Find where the given text appears and provide that cell's center as (x, y) coordinate. 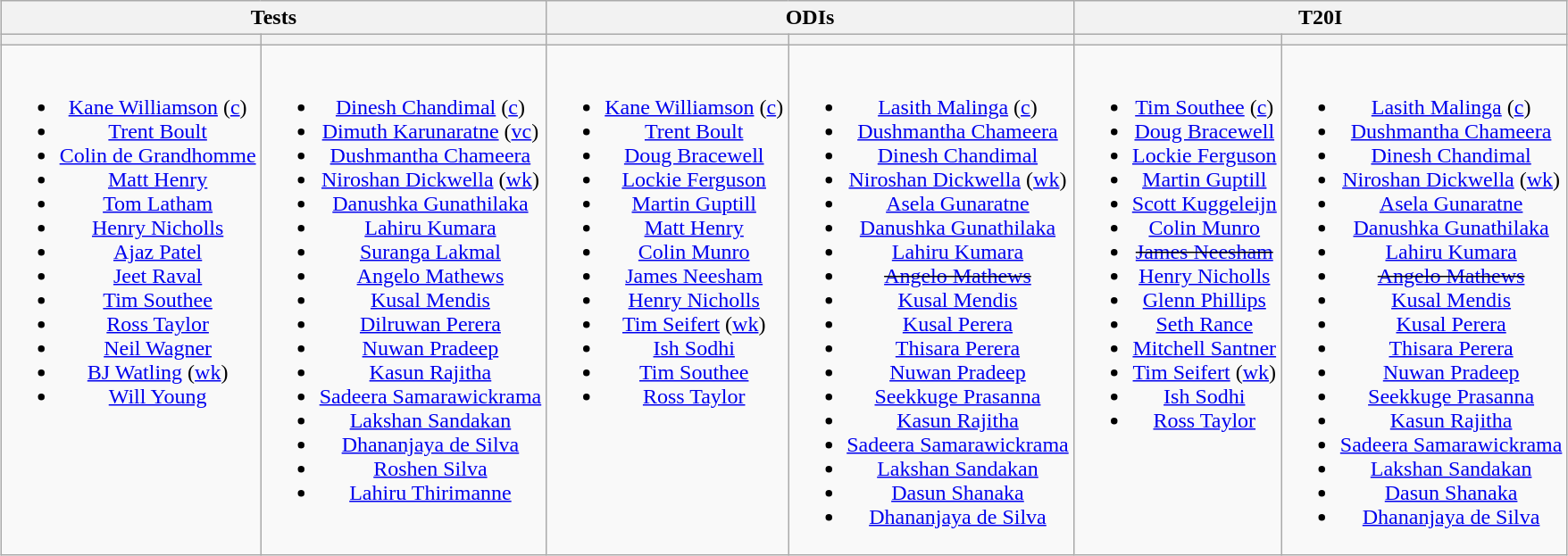
ODIs (811, 18)
Tests (273, 18)
T20I (1320, 18)
